Output the [X, Y] coordinate of the center of the cell containing the given text.  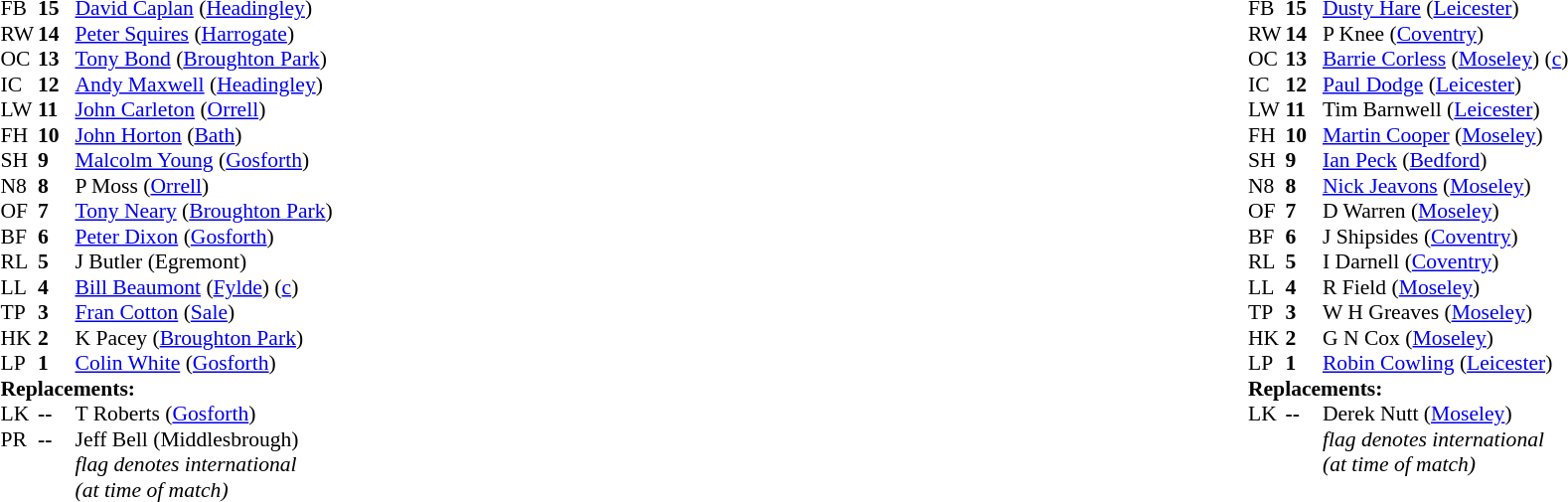
Peter Squires (Harrogate) [205, 34]
Malcolm Young (Gosforth) [205, 160]
Bill Beaumont (Fylde) (c) [205, 287]
Peter Dixon (Gosforth) [205, 237]
Andy Maxwell (Headingley) [205, 84]
flag denotes international [205, 464]
T Roberts (Gosforth) [205, 415]
Replacements: [166, 389]
Tony Bond (Broughton Park) [205, 59]
J Butler (Egremont) [205, 261]
Fran Cotton (Sale) [205, 313]
Jeff Bell (Middlesbrough) [205, 439]
K Pacey (Broughton Park) [205, 338]
John Horton (Bath) [205, 135]
PR [19, 439]
John Carleton (Orrell) [205, 110]
Tony Neary (Broughton Park) [205, 212]
Colin White (Gosforth) [205, 363]
P Moss (Orrell) [205, 186]
